Output the (x, y) coordinate of the center of the cell containing the given text.  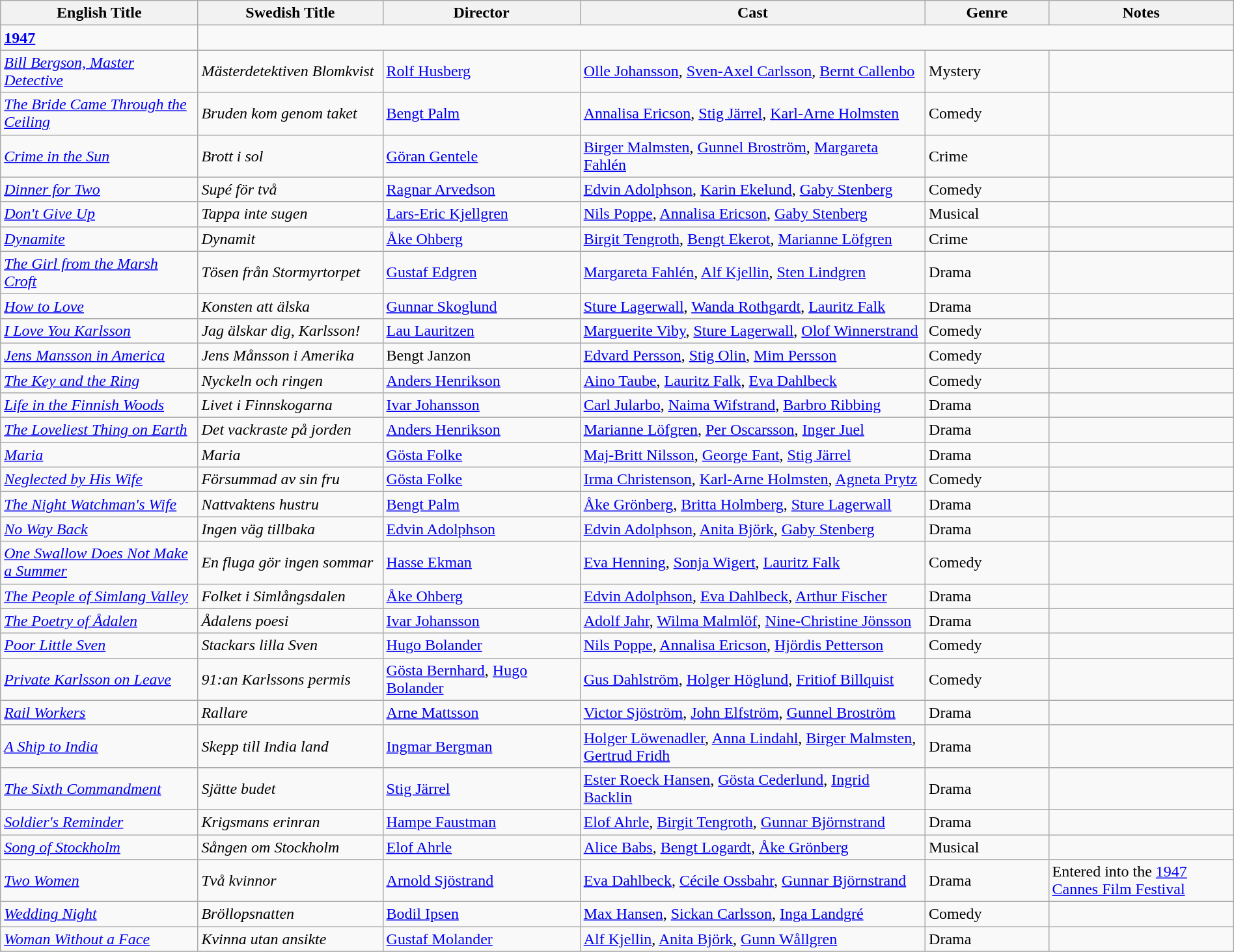
Gus Dahlström, Holger Höglund, Fritiof Billquist (752, 679)
Kvinna utan ansikte (290, 939)
Lau Lauritzen (482, 331)
Maj-Britt Nilsson, George Fant, Stig Järrel (752, 455)
Two Women (99, 881)
Dynamit (290, 239)
A Ship to India (99, 746)
Krigsmans erinran (290, 822)
Bröllopsnatten (290, 914)
Director (482, 13)
Folket i Simlångsdalen (290, 596)
The Key and the Ring (99, 381)
Rallare (290, 713)
Gustaf Molander (482, 939)
Mystery (987, 72)
The Girl from the Marsh Croft (99, 272)
Edvin Adolphson, Anita Björk, Gaby Stenberg (752, 529)
Arne Mattsson (482, 713)
Livet i Finnskogarna (290, 405)
Nyckeln och ringen (290, 381)
Aino Taube, Lauritz Falk, Eva Dahlbeck (752, 381)
Alf Kjellin, Anita Björk, Gunn Wållgren (752, 939)
1947 (99, 38)
Genre (987, 13)
Jens Mansson in America (99, 355)
Carl Jularbo, Naima Wifstrand, Barbro Ribbing (752, 405)
Rolf Husberg (482, 72)
Crime in the Sun (99, 156)
Birgit Tengroth, Bengt Ekerot, Marianne Löfgren (752, 239)
Stig Järrel (482, 789)
Entered into the 1947 Cannes Film Festival (1141, 881)
Marianne Löfgren, Per Oscarsson, Inger Juel (752, 430)
Ester Roeck Hansen, Gösta Cederlund, Ingrid Backlin (752, 789)
Eva Henning, Sonja Wigert, Lauritz Falk (752, 562)
Hampe Faustman (482, 822)
Notes (1141, 13)
En fluga gör ingen sommar (290, 562)
Bengt Janzon (482, 355)
Elof Ahrle (482, 847)
Supé för två (290, 189)
Adolf Jahr, Wilma Malmlöf, Nine-Christine Jönsson (752, 621)
Edvin Adolphson, Eva Dahlbeck, Arthur Fischer (752, 596)
Ådalens poesi (290, 621)
Margareta Fahlén, Alf Kjellin, Sten Lindgren (752, 272)
Dynamite (99, 239)
Wedding Night (99, 914)
Konsten att älska (290, 306)
Bill Bergson, Master Detective (99, 72)
Ingen väg tillbaka (290, 529)
Swedish Title (290, 13)
Private Karlsson on Leave (99, 679)
Tösen från Stormyrtorpet (290, 272)
Bruden kom genom taket (290, 113)
Sången om Stockholm (290, 847)
Victor Sjöström, John Elfström, Gunnel Broström (752, 713)
Irma Christenson, Karl-Arne Holmsten, Agneta Prytz (752, 480)
Jens Månsson i Amerika (290, 355)
Edvin Adolphson, Karin Ekelund, Gaby Stenberg (752, 189)
Max Hansen, Sickan Carlsson, Inga Landgré (752, 914)
Skepp till India land (290, 746)
Song of Stockholm (99, 847)
Elof Ahrle, Birgit Tengroth, Gunnar Björnstrand (752, 822)
Jag älskar dig, Karlsson! (290, 331)
Försummad av sin fru (290, 480)
Ingmar Bergman (482, 746)
Life in the Finnish Woods (99, 405)
Nils Poppe, Annalisa Ericson, Hjördis Petterson (752, 646)
Lars-Eric Kjellgren (482, 214)
Birger Malmsten, Gunnel Broström, Margareta Fahlén (752, 156)
Nils Poppe, Annalisa Ericson, Gaby Stenberg (752, 214)
Gunnar Skoglund (482, 306)
The Sixth Commandment (99, 789)
Hasse Ekman (482, 562)
Tappa inte sugen (290, 214)
I Love You Karlsson (99, 331)
Sture Lagerwall, Wanda Rothgardt, Lauritz Falk (752, 306)
Göran Gentele (482, 156)
Arnold Sjöstrand (482, 881)
Holger Löwenadler, Anna Lindahl, Birger Malmsten, Gertrud Fridh (752, 746)
Rail Workers (99, 713)
Mästerdetektiven Blomkvist (290, 72)
Poor Little Sven (99, 646)
Edvard Persson, Stig Olin, Mim Persson (752, 355)
Woman Without a Face (99, 939)
Två kvinnor (290, 881)
Alice Babs, Bengt Logardt, Åke Grönberg (752, 847)
Ragnar Arvedson (482, 189)
Cast (752, 13)
Åke Grönberg, Britta Holmberg, Sture Lagerwall (752, 504)
Annalisa Ericson, Stig Järrel, Karl-Arne Holmsten (752, 113)
Stackars lilla Sven (290, 646)
Brott i sol (290, 156)
Bodil Ipsen (482, 914)
91:an Karlssons permis (290, 679)
The Bride Came Through the Ceiling (99, 113)
Det vackraste på jorden (290, 430)
Hugo Bolander (482, 646)
Gösta Bernhard, Hugo Bolander (482, 679)
The Night Watchman's Wife (99, 504)
Marguerite Viby, Sture Lagerwall, Olof Winnerstrand (752, 331)
One Swallow Does Not Make a Summer (99, 562)
The Poetry of Ådalen (99, 621)
Soldier's Reminder (99, 822)
The People of Simlang Valley (99, 596)
No Way Back (99, 529)
The Loveliest Thing on Earth (99, 430)
Eva Dahlbeck, Cécile Ossbahr, Gunnar Björnstrand (752, 881)
Gustaf Edgren (482, 272)
English Title (99, 13)
Olle Johansson, Sven-Axel Carlsson, Bernt Callenbo (752, 72)
Don't Give Up (99, 214)
Nattvaktens hustru (290, 504)
How to Love (99, 306)
Neglected by His Wife (99, 480)
Dinner for Two (99, 189)
Sjätte budet (290, 789)
Edvin Adolphson (482, 529)
